Return (x, y) of the center of cell containing provided text 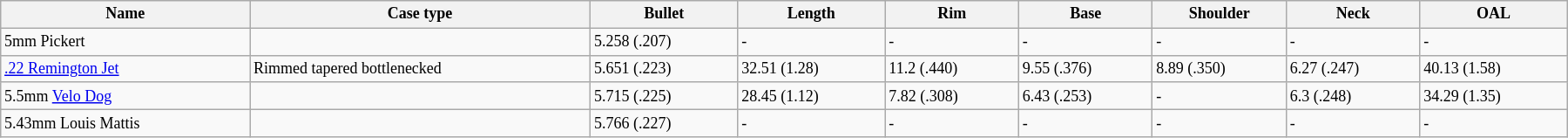
Neck (1352, 14)
5.766 (.227) (664, 122)
Shoulder (1220, 14)
5.5mm Velo Dog (125, 96)
28.45 (1.12) (812, 96)
Length (812, 14)
32.51 (1.28) (812, 68)
.22 Remington Jet (125, 68)
Case type (420, 14)
5.651 (.223) (664, 68)
5.258 (.207) (664, 42)
34.29 (1.35) (1493, 96)
Rim (951, 14)
OAL (1493, 14)
6.43 (.253) (1085, 96)
7.82 (.308) (951, 96)
5.43mm Louis Mattis (125, 122)
40.13 (1.58) (1493, 68)
5mm Pickert (125, 42)
Base (1085, 14)
9.55 (.376) (1085, 68)
6.3 (.248) (1352, 96)
Name (125, 14)
8.89 (.350) (1220, 68)
5.715 (.225) (664, 96)
Bullet (664, 14)
11.2 (.440) (951, 68)
Rimmed tapered bottlenecked (420, 68)
6.27 (.247) (1352, 68)
